For the text-containing cell, return its midpoint in [X, Y] coordinate format. 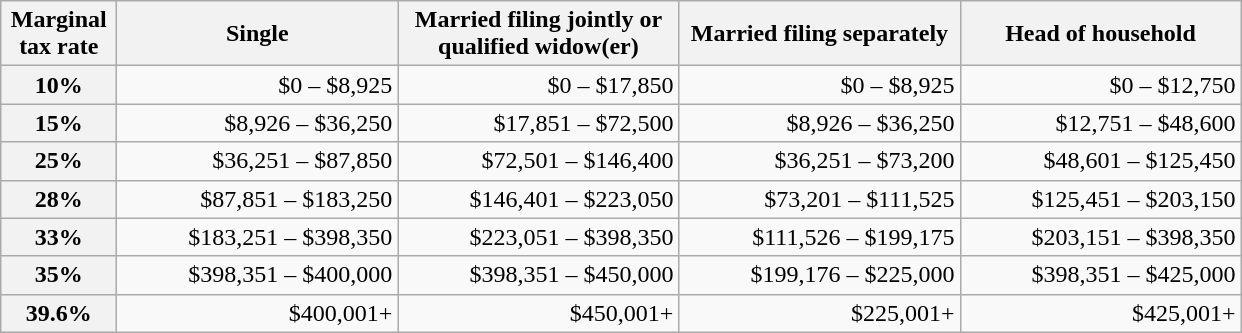
$225,001+ [820, 313]
$398,351 – $450,000 [538, 275]
$146,401 – $223,050 [538, 199]
$203,151 – $398,350 [1100, 237]
28% [59, 199]
$450,001+ [538, 313]
Married filing jointly or qualified widow(er) [538, 34]
$199,176 – $225,000 [820, 275]
$183,251 – $398,350 [258, 237]
33% [59, 237]
$111,526 – $199,175 [820, 237]
25% [59, 161]
$36,251 – $87,850 [258, 161]
$72,501 – $146,400 [538, 161]
$425,001+ [1100, 313]
$398,351 – $400,000 [258, 275]
35% [59, 275]
$73,201 – $111,525 [820, 199]
$0 – $12,750 [1100, 85]
$400,001+ [258, 313]
10% [59, 85]
$125,451 – $203,150 [1100, 199]
$12,751 – $48,600 [1100, 123]
$223,051 – $398,350 [538, 237]
Marginal tax rate [59, 34]
Married filing separately [820, 34]
$17,851 – $72,500 [538, 123]
Head of household [1100, 34]
$0 – $17,850 [538, 85]
$48,601 – $125,450 [1100, 161]
$398,351 – $425,000 [1100, 275]
15% [59, 123]
$87,851 – $183,250 [258, 199]
Single [258, 34]
39.6% [59, 313]
$36,251 – $73,200 [820, 161]
